Return the [x, y] coordinate for the center point of the cell that contains the specified text.  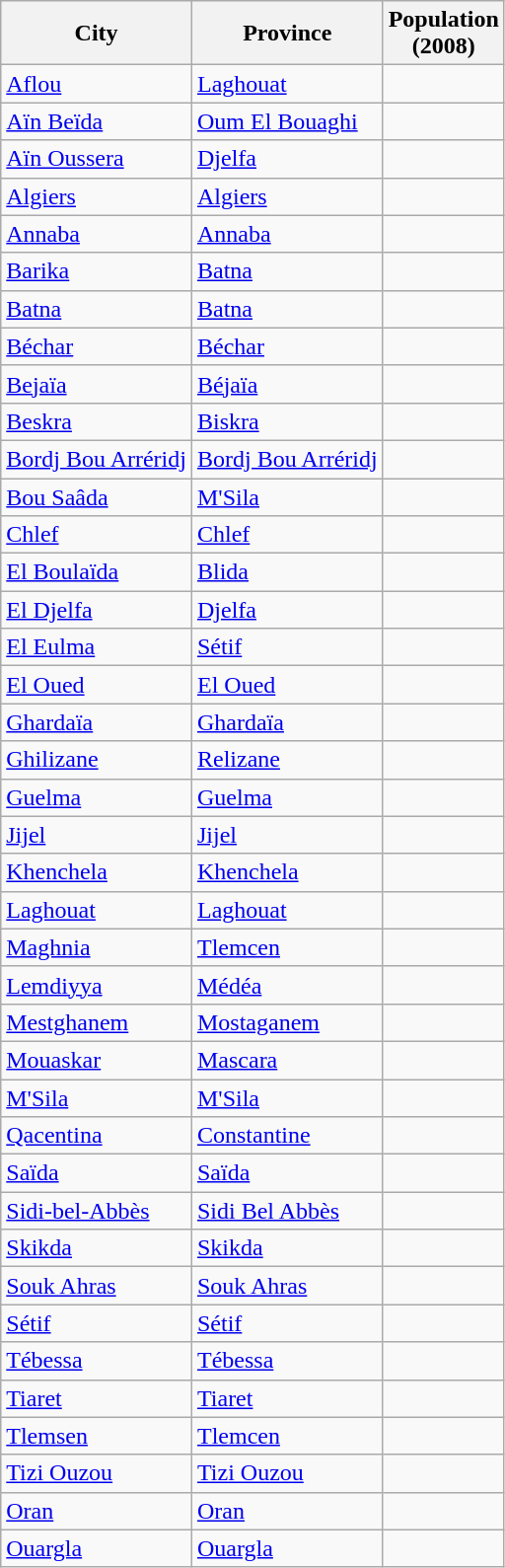
Médéa [287, 985]
Relizane [287, 760]
Mostaganem [287, 1022]
Beskra [97, 421]
Barika [97, 271]
Qacentina [97, 1136]
Ghilizane [97, 760]
Bejaïa [97, 384]
Maghnia [97, 947]
Biskra [287, 421]
Blida [287, 572]
Tlemsen [97, 1436]
Aïn Beïda [97, 121]
El Djelfa [97, 610]
Population(2008) [444, 34]
Béjaïa [287, 384]
El Boulaïda [97, 572]
Lemdiyya [97, 985]
El Eulma [97, 647]
Aflou [97, 84]
Mascara [287, 1060]
Constantine [287, 1136]
Mestghanem [97, 1022]
Province [287, 34]
Aïn Oussera [97, 159]
Mouaskar [97, 1060]
Sidi-bel-Abbès [97, 1211]
City [97, 34]
Sidi Bel Abbès [287, 1211]
Bou Saâda [97, 496]
Oum El Bouaghi [287, 121]
